Return the [x, y] coordinate for the center point of the cell that contains the specified text.  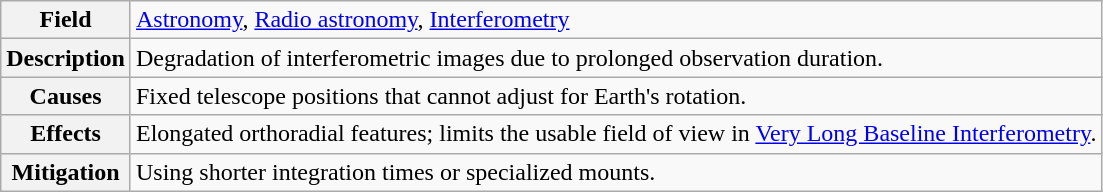
Mitigation [66, 172]
Causes [66, 96]
Field [66, 20]
Astronomy, Radio astronomy, Interferometry [616, 20]
Degradation of interferometric images due to prolonged observation duration. [616, 58]
Using shorter integration times or specialized mounts. [616, 172]
Description [66, 58]
Elongated orthoradial features; limits the usable field of view in Very Long Baseline Interferometry. [616, 134]
Fixed telescope positions that cannot adjust for Earth's rotation. [616, 96]
Effects [66, 134]
